Provide the (X, Y) coordinate of the cell's center where the given text is located.  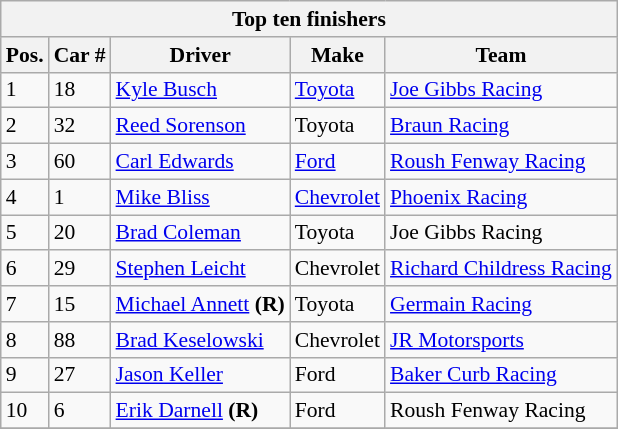
Car # (80, 55)
5 (25, 233)
Mike Bliss (200, 197)
2 (25, 126)
Brad Coleman (200, 233)
Richard Childress Racing (501, 269)
29 (80, 269)
Carl Edwards (200, 162)
88 (80, 340)
10 (25, 411)
JR Motorsports (501, 340)
20 (80, 233)
4 (25, 197)
60 (80, 162)
Pos. (25, 55)
27 (80, 375)
7 (25, 304)
32 (80, 126)
3 (25, 162)
Team (501, 55)
Top ten finishers (309, 19)
9 (25, 375)
Reed Sorenson (200, 126)
8 (25, 340)
Driver (200, 55)
Phoenix Racing (501, 197)
Germain Racing (501, 304)
18 (80, 90)
Michael Annett (R) (200, 304)
15 (80, 304)
Erik Darnell (R) (200, 411)
Jason Keller (200, 375)
Brad Keselowski (200, 340)
Make (338, 55)
Stephen Leicht (200, 269)
Baker Curb Racing (501, 375)
Braun Racing (501, 126)
Kyle Busch (200, 90)
